For the text-containing cell, return its midpoint in (x, y) coordinate format. 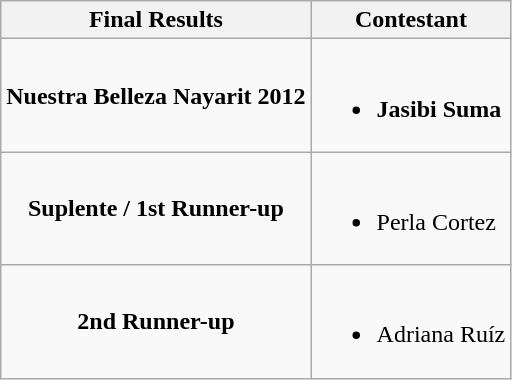
Contestant (411, 20)
Suplente / 1st Runner-up (156, 208)
Nuestra Belleza Nayarit 2012 (156, 96)
2nd Runner-up (156, 322)
Jasibi Suma (411, 96)
Perla Cortez (411, 208)
Final Results (156, 20)
Adriana Ruíz (411, 322)
